Pinpoint the cell where the given text exists, returning its (X, Y) midpoint coordinate. 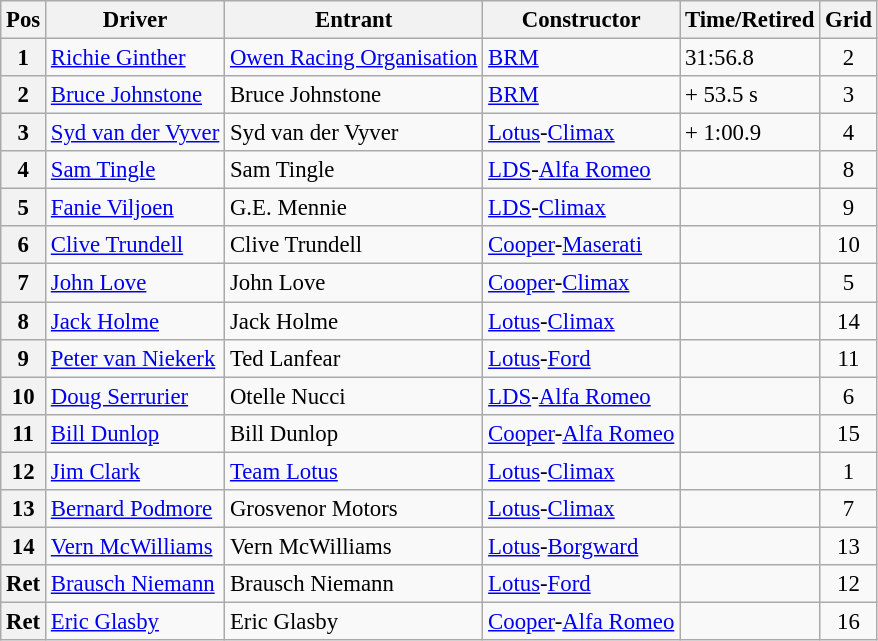
Time/Retired (750, 20)
15 (848, 433)
Doug Serrurier (136, 396)
Cooper-Maserati (582, 245)
Otelle Nucci (354, 396)
Grid (848, 20)
Cooper-Climax (582, 283)
G.E. Mennie (354, 208)
Team Lotus (354, 471)
LDS-Climax (582, 208)
Peter van Niekerk (136, 358)
Constructor (582, 20)
Fanie Viljoen (136, 208)
Bernard Podmore (136, 509)
Owen Racing Organisation (354, 58)
Richie Ginther (136, 58)
Driver (136, 20)
+ 53.5 s (750, 95)
Jim Clark (136, 471)
Lotus-Borgward (582, 546)
16 (848, 621)
Grosvenor Motors (354, 509)
Pos (24, 20)
Ted Lanfear (354, 358)
Entrant (354, 20)
+ 1:00.9 (750, 133)
31:56.8 (750, 58)
